For the text-containing cell, return its midpoint in (X, Y) coordinate format. 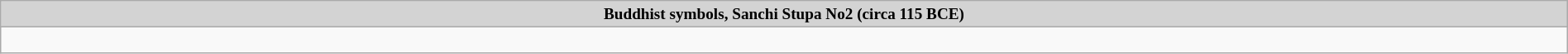
Buddhist symbols, Sanchi Stupa No2 (circa 115 BCE) (784, 14)
